Capture the cell that displays the provided text and extract its [x, y] central coordinate. 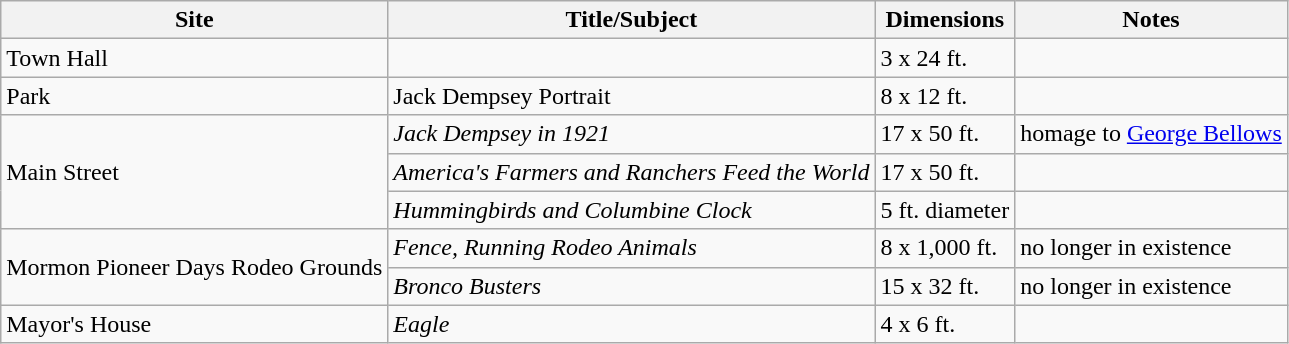
Eagle [632, 324]
Mayor's House [194, 324]
Fence, Running Rodeo Animals [632, 248]
3 x 24 ft. [945, 58]
15 x 32 ft. [945, 286]
8 x 12 ft. [945, 96]
Town Hall [194, 58]
Notes [1152, 20]
Hummingbirds and Columbine Clock [632, 210]
5 ft. diameter [945, 210]
America's Farmers and Ranchers Feed the World [632, 172]
Park [194, 96]
Jack Dempsey Portrait [632, 96]
Mormon Pioneer Days Rodeo Grounds [194, 267]
Bronco Busters [632, 286]
Jack Dempsey in 1921 [632, 134]
Dimensions [945, 20]
Title/Subject [632, 20]
4 x 6 ft. [945, 324]
Site [194, 20]
Main Street [194, 172]
8 x 1,000 ft. [945, 248]
homage to George Bellows [1152, 134]
